Identify which cell holds the provided text, then report its (x, y) central coordinate. 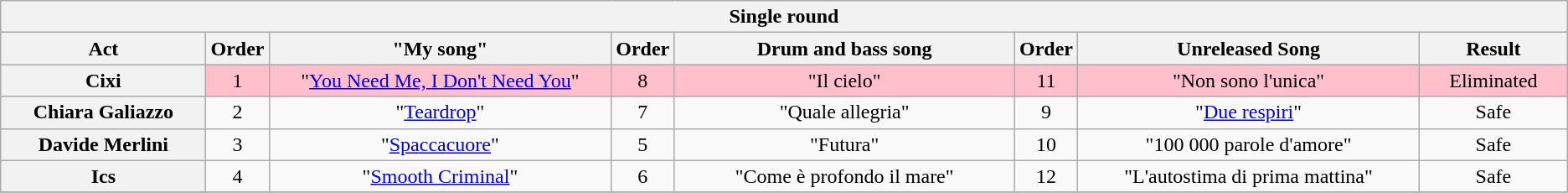
"Come è profondo il mare" (844, 176)
8 (643, 81)
"Due respiri" (1249, 112)
9 (1045, 112)
"Quale allegria" (844, 112)
"Il cielo" (844, 81)
"Teardrop" (441, 112)
Single round (784, 17)
5 (643, 144)
"My song" (441, 49)
Act (104, 49)
2 (238, 112)
"Smooth Criminal" (441, 176)
Result (1494, 49)
7 (643, 112)
Unreleased Song (1249, 49)
10 (1045, 144)
Drum and bass song (844, 49)
4 (238, 176)
"Spaccacuore" (441, 144)
"L'autostima di prima mattina" (1249, 176)
Eliminated (1494, 81)
Chiara Galiazzo (104, 112)
12 (1045, 176)
Davide Merlini (104, 144)
Ics (104, 176)
"100 000 parole d'amore" (1249, 144)
11 (1045, 81)
"Non sono l'unica" (1249, 81)
"You Need Me, I Don't Need You" (441, 81)
3 (238, 144)
6 (643, 176)
Cixi (104, 81)
"Futura" (844, 144)
1 (238, 81)
